Return (X, Y) of the center of cell containing provided text 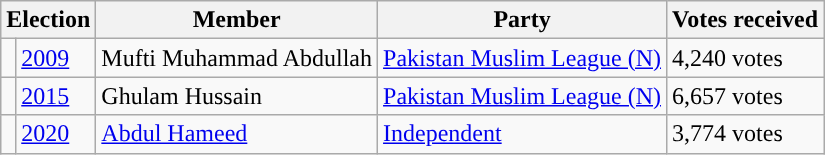
Votes received (746, 20)
2009 (56, 58)
Abdul Hameed (237, 134)
Mufti Muhammad Abdullah (237, 58)
2020 (56, 134)
2015 (56, 96)
Independent (522, 134)
3,774 votes (746, 134)
Member (237, 20)
4,240 votes (746, 58)
Election (48, 20)
Party (522, 20)
Ghulam Hussain (237, 96)
6,657 votes (746, 96)
